Extract the [X, Y] coordinate from the center of the cell holding the provided text.  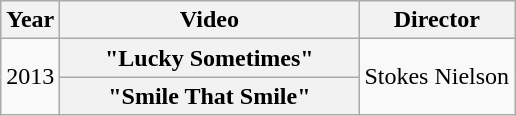
"Lucky Sometimes" [210, 58]
Year [30, 20]
2013 [30, 77]
"Smile That Smile" [210, 96]
Director [437, 20]
Stokes Nielson [437, 77]
Video [210, 20]
